Detect which cell encompasses the target text, then output its (X, Y) center coordinate. 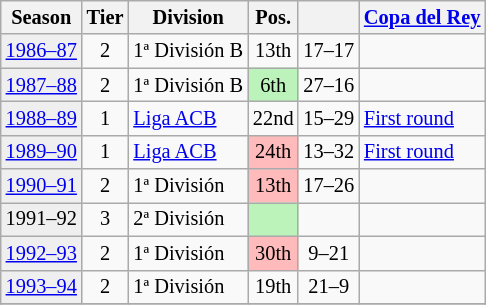
21–9 (328, 287)
6th (273, 85)
17–17 (328, 51)
Division (188, 17)
Pos. (273, 17)
Tier (106, 17)
Season (42, 17)
17–26 (328, 186)
1990–91 (42, 186)
1987–88 (42, 85)
24th (273, 152)
1986–87 (42, 51)
1993–94 (42, 287)
22nd (273, 118)
1989–90 (42, 152)
3 (106, 219)
9–21 (328, 253)
2ª División (188, 219)
15–29 (328, 118)
30th (273, 253)
Copa del Rey (422, 17)
1992–93 (42, 253)
13–32 (328, 152)
1988–89 (42, 118)
19th (273, 287)
1991–92 (42, 219)
27–16 (328, 85)
